Return the (X, Y) coordinate for the center point of the cell that contains the specified text.  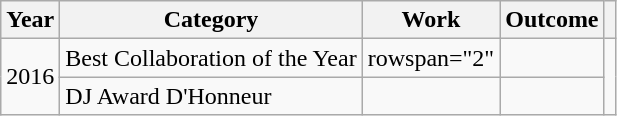
Outcome (552, 20)
Work (431, 20)
2016 (30, 77)
Year (30, 20)
DJ Award D'Honneur (211, 96)
Category (211, 20)
rowspan="2" (431, 58)
Best Collaboration of the Year (211, 58)
